For the text-containing cell, return its midpoint in [X, Y] coordinate format. 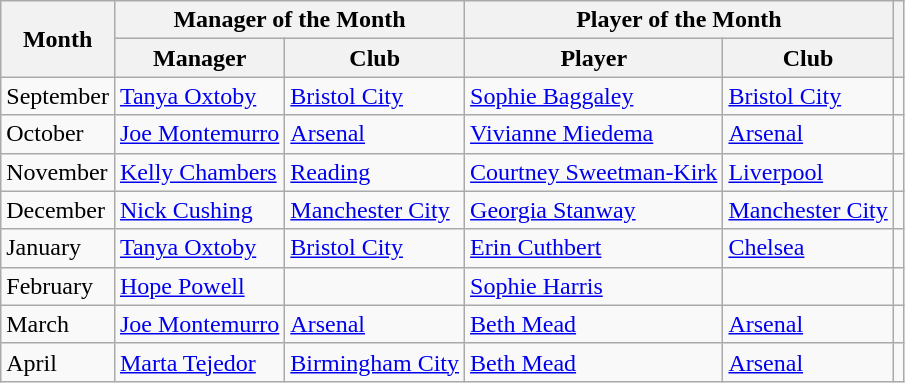
October [58, 134]
Courtney Sweetman-Kirk [594, 172]
Player [594, 58]
Erin Cuthbert [594, 248]
Player of the Month [680, 20]
December [58, 210]
Georgia Stanway [594, 210]
Marta Tejedor [199, 362]
Reading [375, 172]
April [58, 362]
Sophie Harris [594, 286]
Kelly Chambers [199, 172]
Liverpool [808, 172]
September [58, 96]
Birmingham City [375, 362]
Sophie Baggaley [594, 96]
Hope Powell [199, 286]
November [58, 172]
February [58, 286]
January [58, 248]
Nick Cushing [199, 210]
Month [58, 39]
Manager [199, 58]
Vivianne Miedema [594, 134]
Manager of the Month [289, 20]
March [58, 324]
Chelsea [808, 248]
